Detect which cell encompasses the target text, then output its (X, Y) center coordinate. 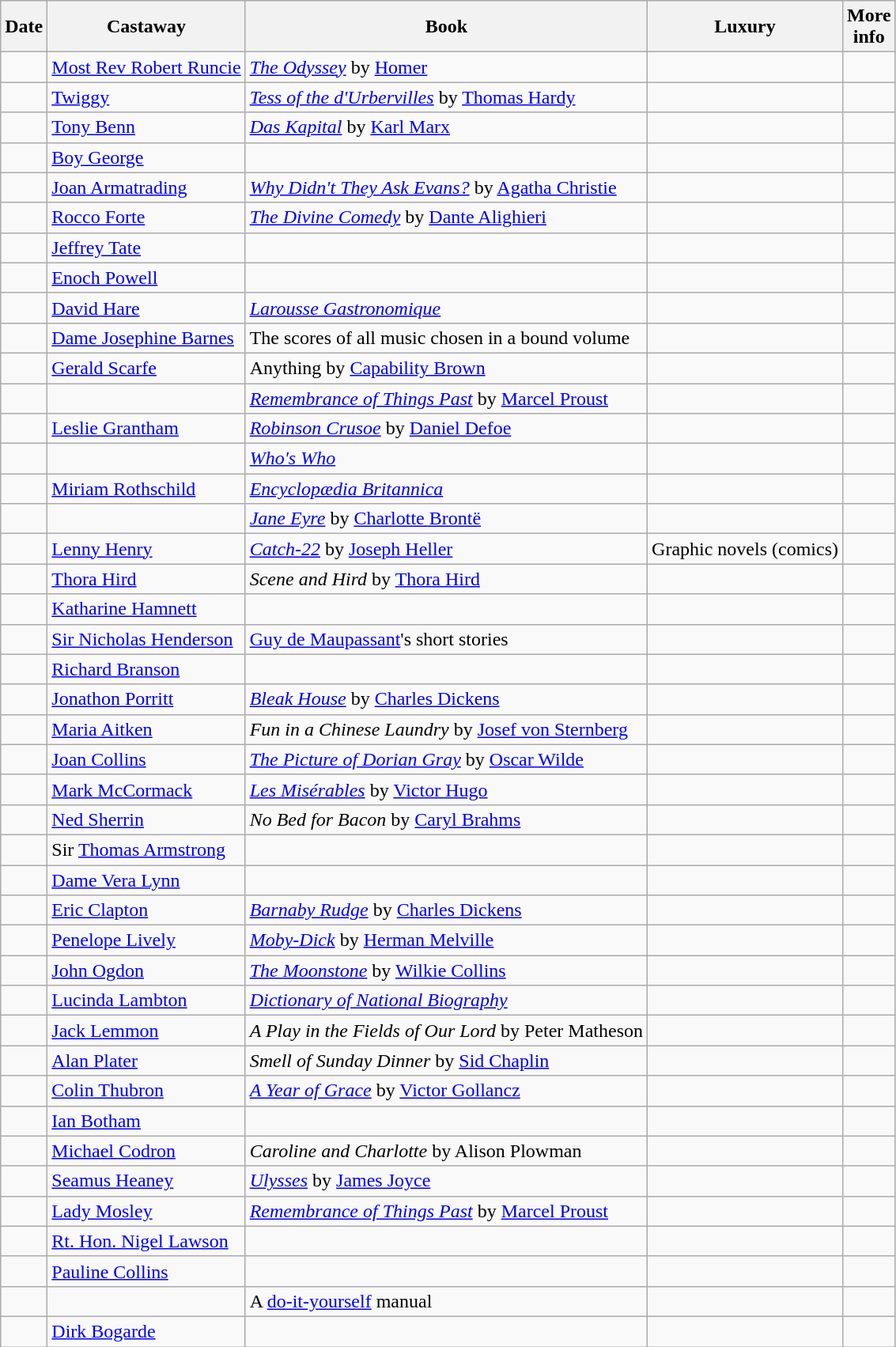
Katharine Hamnett (146, 609)
Jack Lemmon (146, 1031)
David Hare (146, 308)
Rocco Forte (146, 218)
Michael Codron (146, 1151)
Moby-Dick by Herman Melville (446, 940)
Barnaby Rudge by Charles Dickens (446, 910)
Scene and Hird by Thora Hird (446, 579)
Gerald Scarfe (146, 368)
Tony Benn (146, 127)
Tess of the d'Urbervilles by Thomas Hardy (446, 97)
Enoch Powell (146, 278)
Ian Botham (146, 1121)
Maria Aitken (146, 729)
Mark McCormack (146, 789)
Lenny Henry (146, 549)
Seamus Heaney (146, 1181)
Joan Armatrading (146, 187)
The scores of all music chosen in a bound volume (446, 338)
Les Misérables by Victor Hugo (446, 789)
Caroline and Charlotte by Alison Plowman (446, 1151)
Smell of Sunday Dinner by Sid Chaplin (446, 1061)
Fun in a Chinese Laundry by Josef von Sternberg (446, 729)
Most Rev Robert Runcie (146, 67)
Guy de Maupassant's short stories (446, 639)
Pauline Collins (146, 1271)
A do-it-yourself manual (446, 1301)
Ulysses by James Joyce (446, 1181)
Boy George (146, 157)
Sir Thomas Armstrong (146, 849)
Twiggy (146, 97)
Bleak House by Charles Dickens (446, 699)
Anything by Capability Brown (446, 368)
Sir Nicholas Henderson (146, 639)
Leslie Grantham (146, 429)
Catch-22 by Joseph Heller (446, 549)
A Play in the Fields of Our Lord by Peter Matheson (446, 1031)
Miriam Rothschild (146, 489)
Ned Sherrin (146, 819)
Jonathon Porritt (146, 699)
Castaway (146, 27)
Jeffrey Tate (146, 248)
Date (24, 27)
The Odyssey by Homer (446, 67)
Encyclopædia Britannica (446, 489)
Larousse Gastronomique (446, 308)
Richard Branson (146, 669)
Robinson Crusoe by Daniel Defoe (446, 429)
Thora Hird (146, 579)
Luxury (745, 27)
Lucinda Lambton (146, 1001)
Why Didn't They Ask Evans? by Agatha Christie (446, 187)
A Year of Grace by Victor Gollancz (446, 1091)
Dame Vera Lynn (146, 880)
Dame Josephine Barnes (146, 338)
Lady Mosley (146, 1211)
Eric Clapton (146, 910)
The Divine Comedy by Dante Alighieri (446, 218)
Das Kapital by Karl Marx (446, 127)
Joan Collins (146, 759)
Who's Who (446, 459)
Alan Plater (146, 1061)
Dictionary of National Biography (446, 1001)
Dirk Bogarde (146, 1331)
Book (446, 27)
Rt. Hon. Nigel Lawson (146, 1241)
Moreinfo (870, 27)
The Moonstone by Wilkie Collins (446, 971)
Penelope Lively (146, 940)
The Picture of Dorian Gray by Oscar Wilde (446, 759)
Colin Thubron (146, 1091)
Graphic novels (comics) (745, 549)
Jane Eyre by Charlotte Brontë (446, 519)
John Ogdon (146, 971)
No Bed for Bacon by Caryl Brahms (446, 819)
